Return the [X, Y] coordinate for the center point of the cell that contains the specified text.  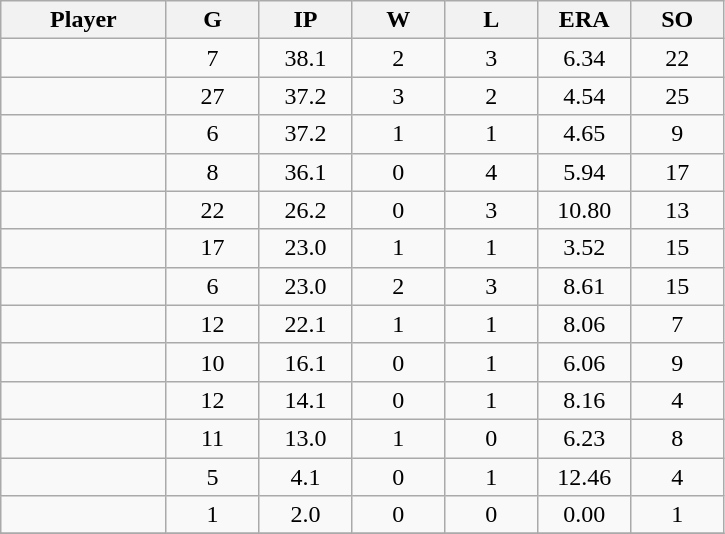
ERA [584, 20]
5 [212, 477]
25 [678, 96]
10 [212, 362]
6.34 [584, 58]
38.1 [306, 58]
4.1 [306, 477]
G [212, 20]
3.52 [584, 248]
4.65 [584, 134]
8.06 [584, 324]
10.80 [584, 210]
8.61 [584, 286]
26.2 [306, 210]
SO [678, 20]
12.46 [584, 477]
27 [212, 96]
13 [678, 210]
16.1 [306, 362]
22.1 [306, 324]
11 [212, 438]
0.00 [584, 515]
2.0 [306, 515]
13.0 [306, 438]
4.54 [584, 96]
6.23 [584, 438]
L [492, 20]
IP [306, 20]
Player [84, 20]
36.1 [306, 172]
5.94 [584, 172]
W [398, 20]
14.1 [306, 400]
6.06 [584, 362]
8.16 [584, 400]
